Provide the [X, Y] coordinate of the cell's center where the given text is located.  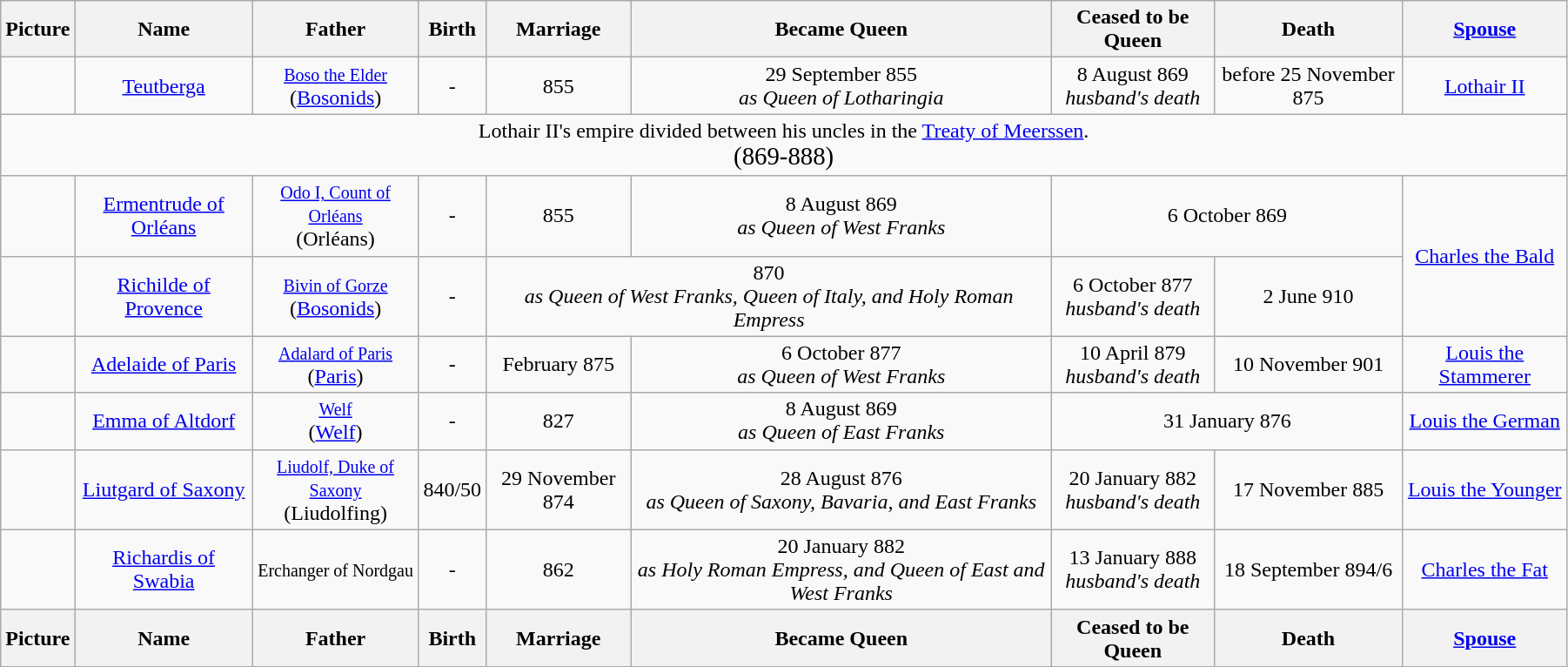
Odo I, Count of Orléans(Orléans) [336, 216]
13 January 888husband's death [1133, 569]
Adelaide of Paris [164, 364]
10 November 901 [1309, 364]
840/50 [452, 489]
before 25 November 875 [1309, 85]
6 October 877husband's death [1133, 296]
2 June 910 [1309, 296]
Charles the Fat [1484, 569]
827 [559, 421]
6 October 869 [1228, 216]
20 January 882husband's death [1133, 489]
Richardis of Swabia [164, 569]
Lothair II [1484, 85]
8 August 869as Queen of West Franks [841, 216]
6 October 877as Queen of West Franks [841, 364]
Charles the Bald [1484, 256]
8 August 869as Queen of East Franks [841, 421]
29 November 874 [559, 489]
Erchanger of Nordgau [336, 569]
Louis the German [1484, 421]
870as Queen of West Franks, Queen of Italy, and Holy Roman Empress [769, 296]
Louis the Younger [1484, 489]
31 January 876 [1228, 421]
29 September 855as Queen of Lotharingia [841, 85]
Liudolf, Duke of Saxony(Liudolfing) [336, 489]
8 August 869husband's death [1133, 85]
Lothair II's empire divided between his uncles in the Treaty of Meerssen.(869-888) [784, 145]
Richilde of Provence [164, 296]
Bivin of Gorze(Bosonids) [336, 296]
17 November 885 [1309, 489]
20 January 882as Holy Roman Empress, and Queen of East and West Franks [841, 569]
Adalard of Paris(Paris) [336, 364]
Welf(Welf) [336, 421]
Boso the Elder(Bosonids) [336, 85]
18 September 894/6 [1309, 569]
Liutgard of Saxony [164, 489]
February 875 [559, 364]
10 April 879husband's death [1133, 364]
Emma of Altdorf [164, 421]
Teutberga [164, 85]
28 August 876as Queen of Saxony, Bavaria, and East Franks [841, 489]
Louis the Stammerer [1484, 364]
862 [559, 569]
Ermentrude of Orléans [164, 216]
